Provide the [X, Y] coordinate of the cell's center where the given text is located.  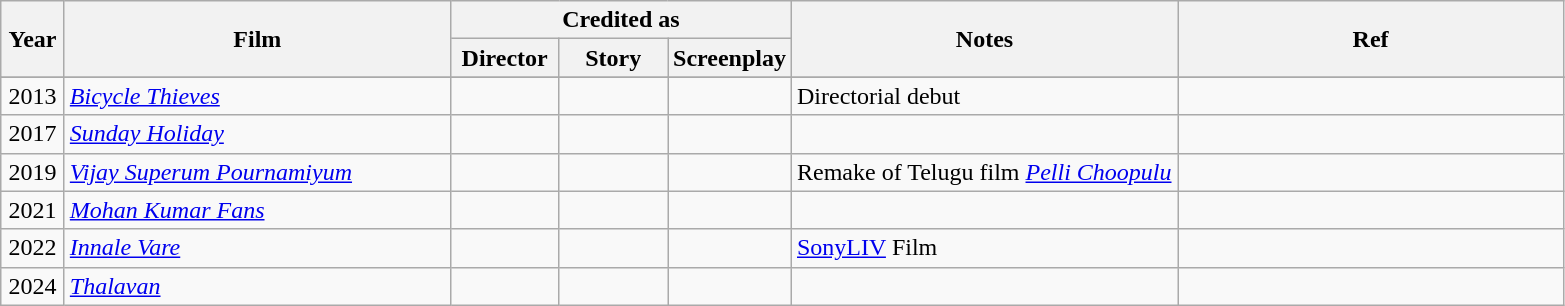
Remake of Telugu film Pelli Choopulu [984, 172]
2021 [33, 210]
Notes [984, 39]
Directorial debut [984, 96]
2019 [33, 172]
Story [614, 58]
Thalavan [257, 286]
Director [504, 58]
2024 [33, 286]
Credited as [620, 20]
2013 [33, 96]
Mohan Kumar Fans [257, 210]
Ref [1371, 39]
Vijay Superum Pournamiyum [257, 172]
Year [33, 39]
Innale Vare [257, 248]
Bicycle Thieves [257, 96]
SonyLIV Film [984, 248]
2017 [33, 134]
2022 [33, 248]
Sunday Holiday [257, 134]
Screenplay [730, 58]
Film [257, 39]
